Detect which cell encompasses the target text, then output its [x, y] center coordinate. 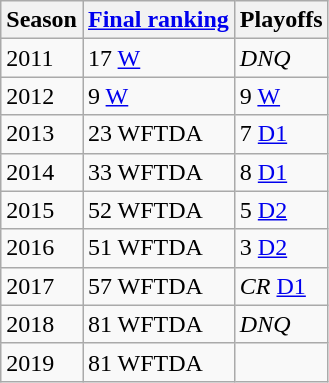
Final ranking [158, 20]
52 WFTDA [158, 210]
2012 [42, 96]
2018 [42, 324]
51 WFTDA [158, 248]
57 WFTDA [158, 286]
33 WFTDA [158, 172]
5 D2 [281, 210]
CR D1 [281, 286]
3 D2 [281, 248]
2015 [42, 210]
2016 [42, 248]
7 D1 [281, 134]
Season [42, 20]
17 W [158, 58]
8 D1 [281, 172]
2019 [42, 362]
2014 [42, 172]
2011 [42, 58]
2017 [42, 286]
2013 [42, 134]
23 WFTDA [158, 134]
Playoffs [281, 20]
